Extract the [X, Y] coordinate from the center of the cell holding the provided text.  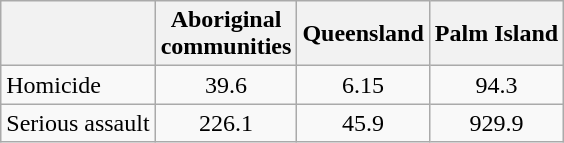
Serious assault [78, 123]
929.9 [496, 123]
45.9 [363, 123]
Homicide [78, 85]
Palm Island [496, 34]
Aboriginalcommunities [226, 34]
Queensland [363, 34]
226.1 [226, 123]
6.15 [363, 85]
94.3 [496, 85]
39.6 [226, 85]
